Locate the cell with the specified text and output its [X, Y] center coordinate. 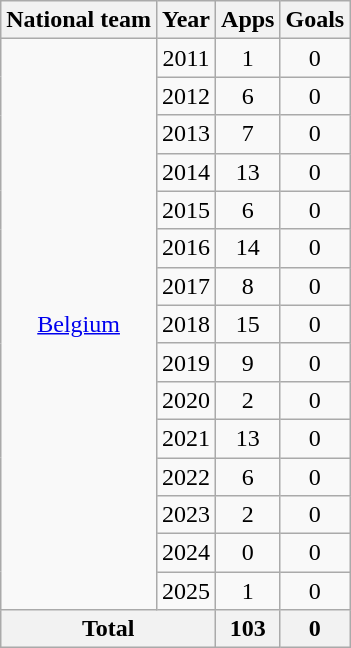
2016 [186, 248]
2025 [186, 591]
7 [248, 134]
2017 [186, 286]
2012 [186, 96]
2022 [186, 477]
Apps [248, 20]
2024 [186, 553]
Year [186, 20]
2015 [186, 210]
2011 [186, 58]
2013 [186, 134]
8 [248, 286]
2023 [186, 515]
15 [248, 324]
2018 [186, 324]
14 [248, 248]
Belgium [79, 324]
Total [108, 629]
Goals [315, 20]
2021 [186, 438]
103 [248, 629]
2014 [186, 172]
9 [248, 362]
2020 [186, 400]
National team [79, 20]
2019 [186, 362]
